Return [X, Y] of the center of cell containing provided text 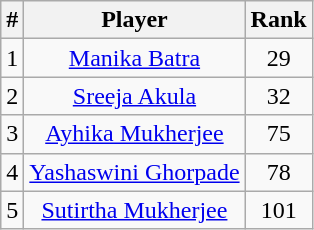
Sutirtha Mukherjee [134, 210]
# [12, 20]
1 [12, 58]
32 [278, 96]
78 [278, 172]
101 [278, 210]
Player [134, 20]
Sreeja Akula [134, 96]
3 [12, 134]
29 [278, 58]
75 [278, 134]
Manika Batra [134, 58]
Ayhika Mukherjee [134, 134]
4 [12, 172]
2 [12, 96]
5 [12, 210]
Rank [278, 20]
Yashaswini Ghorpade [134, 172]
